Search for the cell housing the specified text and yield its [x, y] center coordinate. 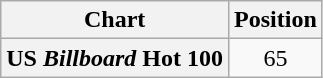
65 [276, 58]
US Billboard Hot 100 [115, 58]
Chart [115, 20]
Position [276, 20]
